Locate the cell with the specified text and output its (X, Y) center coordinate. 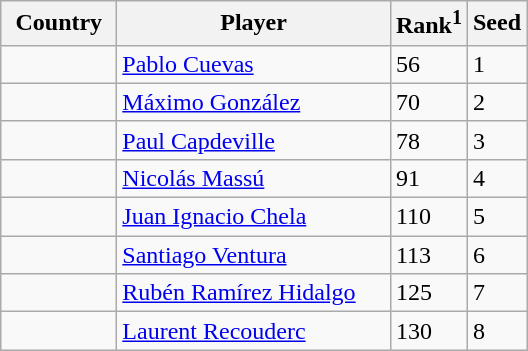
Juan Ignacio Chela (254, 217)
Player (254, 24)
130 (428, 331)
91 (428, 178)
Pablo Cuevas (254, 64)
110 (428, 217)
Seed (496, 24)
Rubén Ramírez Hidalgo (254, 293)
6 (496, 255)
1 (496, 64)
113 (428, 255)
5 (496, 217)
4 (496, 178)
78 (428, 140)
70 (428, 102)
8 (496, 331)
Máximo González (254, 102)
2 (496, 102)
125 (428, 293)
Country (59, 24)
Nicolás Massú (254, 178)
Paul Capdeville (254, 140)
7 (496, 293)
3 (496, 140)
56 (428, 64)
Santiago Ventura (254, 255)
Laurent Recouderc (254, 331)
Rank1 (428, 24)
